Output the (x, y) coordinate of the center of the cell containing the given text.  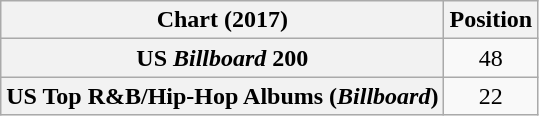
Chart (2017) (222, 20)
US Billboard 200 (222, 58)
48 (491, 58)
Position (491, 20)
US Top R&B/Hip-Hop Albums (Billboard) (222, 96)
22 (491, 96)
